From the cell containing the given text, extract its center point as [X, Y] coordinate. 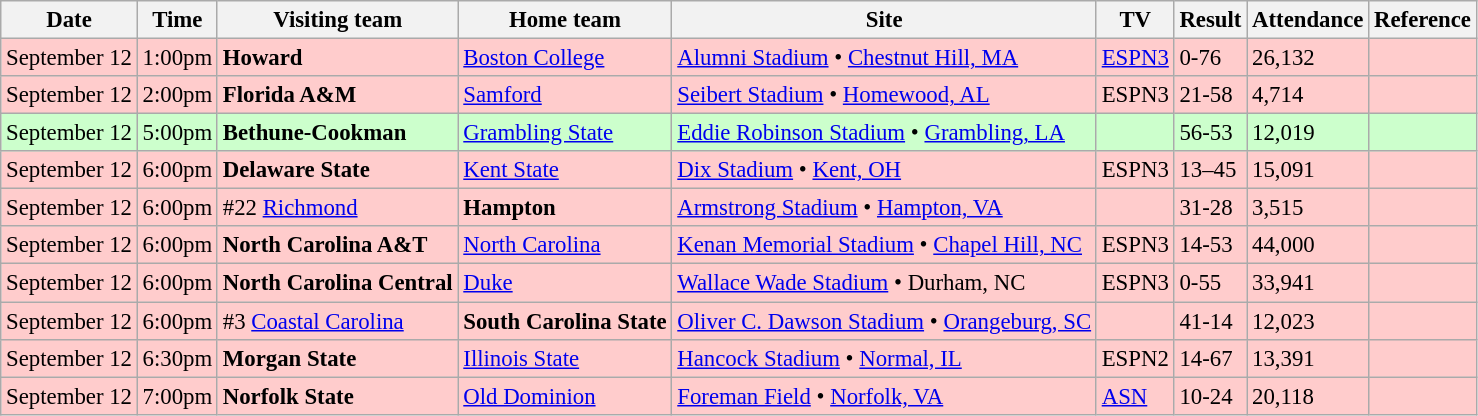
6:30pm [177, 358]
Eddie Robinson Stadium • Grambling, LA [884, 133]
Visiting team [338, 20]
14-53 [1210, 245]
33,941 [1308, 283]
Foreman Field • Norfolk, VA [884, 396]
1:00pm [177, 58]
Alumni Stadium • Chestnut Hill, MA [884, 58]
56-53 [1210, 133]
#3 Coastal Carolina [338, 321]
#22 Richmond [338, 208]
ESPN2 [1135, 358]
Bethune-Cookman [338, 133]
Kenan Memorial Stadium • Chapel Hill, NC [884, 245]
Time [177, 20]
Kent State [565, 170]
Hampton [565, 208]
Boston College [565, 58]
North Carolina Central [338, 283]
44,000 [1308, 245]
Reference [1423, 20]
12,023 [1308, 321]
Seibert Stadium • Homewood, AL [884, 95]
Grambling State [565, 133]
Illinois State [565, 358]
Delaware State [338, 170]
3,515 [1308, 208]
Old Dominion [565, 396]
7:00pm [177, 396]
ASN [1135, 396]
Florida A&M [338, 95]
26,132 [1308, 58]
Howard [338, 58]
13–45 [1210, 170]
14-67 [1210, 358]
10-24 [1210, 396]
20,118 [1308, 396]
Home team [565, 20]
12,019 [1308, 133]
Duke [565, 283]
15,091 [1308, 170]
Morgan State [338, 358]
Attendance [1308, 20]
Samford [565, 95]
Oliver C. Dawson Stadium • Orangeburg, SC [884, 321]
South Carolina State [565, 321]
2:00pm [177, 95]
North Carolina [565, 245]
Site [884, 20]
0-76 [1210, 58]
21-58 [1210, 95]
0-55 [1210, 283]
North Carolina A&T [338, 245]
31-28 [1210, 208]
Armstrong Stadium • Hampton, VA [884, 208]
TV [1135, 20]
Dix Stadium • Kent, OH [884, 170]
Date [69, 20]
5:00pm [177, 133]
Result [1210, 20]
4,714 [1308, 95]
41-14 [1210, 321]
Hancock Stadium • Normal, IL [884, 358]
13,391 [1308, 358]
Wallace Wade Stadium • Durham, NC [884, 283]
Norfolk State [338, 396]
